Extract the [x, y] coordinate from the center of the cell holding the provided text.  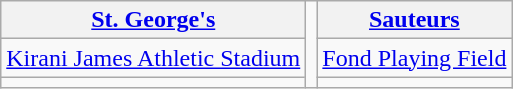
St. George's [154, 20]
Sauteurs [414, 20]
Fond Playing Field [414, 58]
Kirani James Athletic Stadium [154, 58]
